Provide the [X, Y] coordinate of the cell's center where the given text is located.  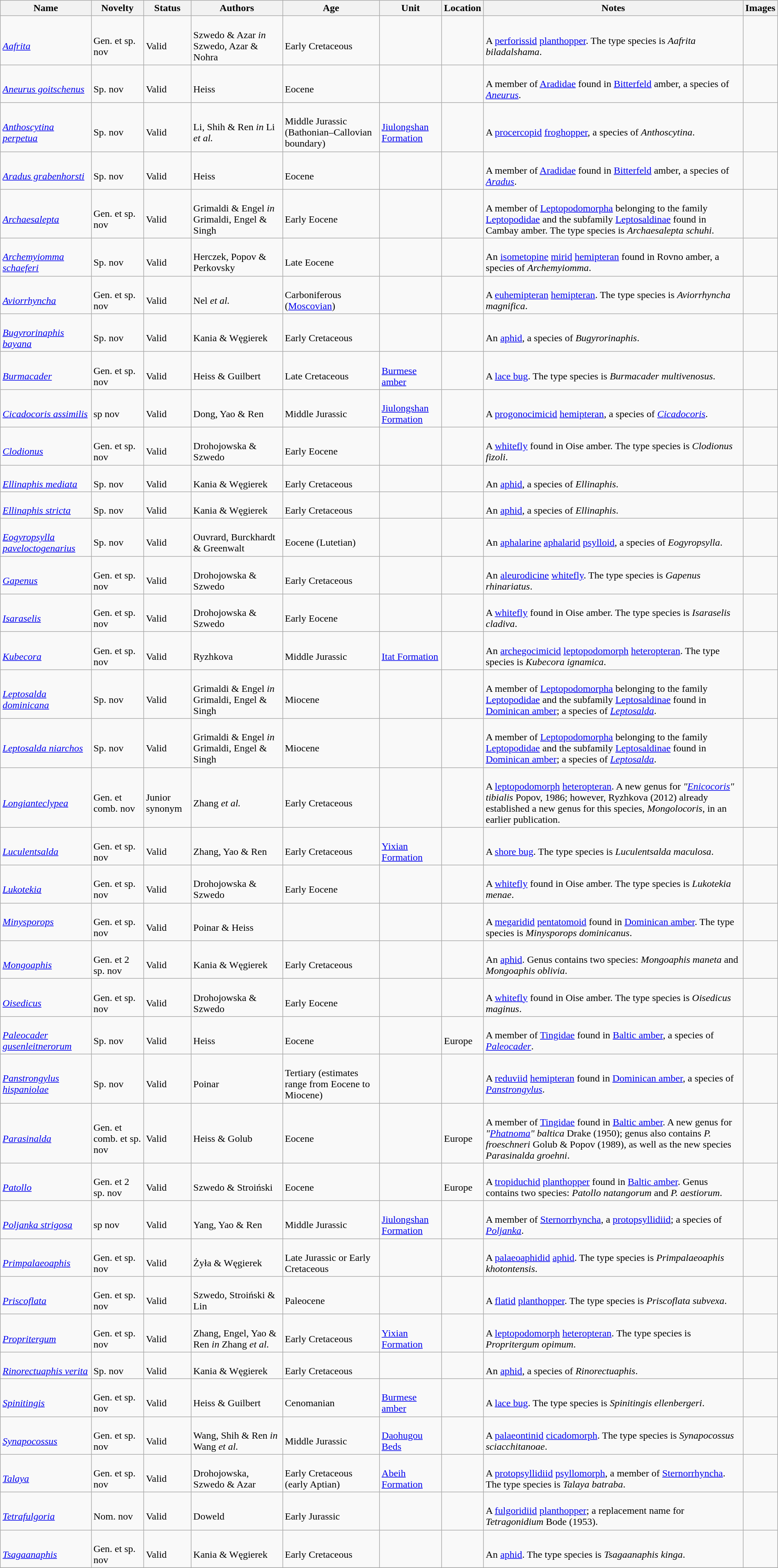
Aviorrhyncha [46, 295]
Age [331, 8]
Patollo [46, 1182]
Oisedicus [46, 997]
Yang, Yao & Ren [237, 1220]
A member of Tingidae found in Baltic amber, a species of Paleocader. [613, 1035]
An aphalarine aphalarid psylloid, a species of Eogyropsylla. [613, 537]
A euhemipteran hemipteran. The type species is Aviorrhyncha magnifica. [613, 295]
Eocene (Lutetian) [331, 537]
A fulgoridiid planthopper; a replacement name for Tetragonidium Bode (1953). [613, 1511]
Li, Shih & Ren in Li et al. [237, 127]
A progonocimicid hemipteran, a species of Cicadocoris. [613, 408]
Żyła & Węgierek [237, 1258]
A megaridid pentatomoid found in Dominican amber. The type species is Minysporops dominicanus. [613, 922]
Szwedo & Stroiński [237, 1182]
A whitefly found in Oise amber. The type species is Clodionus fizoli. [613, 446]
Spinitingis [46, 1398]
Anthoscytina perpetua [46, 127]
Novelty [117, 8]
Tsagaanaphis [46, 1549]
A leptopodomorph heteropteran. The type species is Propritergum opimum. [613, 1333]
Early Jurassic [331, 1511]
A flatid planthopper. The type species is Priscoflata subvexa. [613, 1295]
Zhang, Engel, Yao & Ren in Zhang et al. [237, 1333]
Gapenus [46, 575]
Paleocader gusenleitnerorum [46, 1035]
A palaeoaphidid aphid. The type species is Primpalaeoaphis khotontensis. [613, 1258]
Eogyropsylla paveloctogenarius [46, 537]
Zhang, Yao & Ren [237, 846]
A whitefly found in Oise amber. The type species is Lukotekia menae. [613, 884]
Parasinalda [46, 1133]
Mongoaphis [46, 960]
Szwedo & Azar in Szwedo, Azar & Nohra [237, 40]
Ellinaphis mediata [46, 478]
A reduviid hemipteran found in Dominican amber, a species of Panstrongylus. [613, 1078]
Talaya [46, 1473]
Cicadocoris assimilis [46, 408]
A whitefly found in Oise amber. The type species is Oisedicus maginus. [613, 997]
Carboniferous (Moscovian) [331, 295]
Isaraselis [46, 613]
An aleurodicine whitefly. The type species is Gapenus rhinariatus. [613, 575]
Status [167, 8]
Itat Formation [411, 651]
Late Cretaceous [331, 370]
Early Cretaceous (early Aptian) [331, 1473]
A lace bug. The type species is Burmacader multivenosus. [613, 370]
Clodionus [46, 446]
Ryzhkova [237, 651]
An archegocimicid leptopodomorph heteropteran. The type species is Kubecora ignamica. [613, 651]
Abeih Formation [411, 1473]
Archemyiomma schaeferi [46, 257]
Zhang et al. [237, 797]
Authors [237, 8]
Unit [411, 8]
Synapocossus [46, 1435]
Tetrafulgoria [46, 1511]
An aphid. The type species is Tsagaanaphis kinga. [613, 1549]
Tertiary (estimates range from Eocene to Miocene) [331, 1078]
A palaeontinid cicadomorph. The type species is Synapocossus sciacchitanoae. [613, 1435]
Wang, Shih & Ren in Wang et al. [237, 1435]
An aphid. Genus contains two species: Mongoaphis maneta and Mongoaphis oblivia. [613, 960]
Aafrita [46, 40]
Late Jurassic or Early Cretaceous [331, 1258]
Junior synonym [167, 797]
Kubecora [46, 651]
A perforissid planthopper. The type species is Aafrita biladalshama. [613, 40]
Primpalaeoaphis [46, 1258]
Archaesalepta [46, 214]
Dong, Yao & Ren [237, 408]
Ouvrard, Burckhardt & Greenwalt [237, 537]
Nel et al. [237, 295]
A tropiduchid planthopper found in Baltic amber. Genus contains two species: Patollo natangorum and P. aestiorum. [613, 1182]
Panstrongylus hispaniolae [46, 1078]
A member of Aradidae found in Bitterfeld amber, a species of Aneurus. [613, 84]
Luculentsalda [46, 846]
An aphid, a species of Rinorectuaphis. [613, 1366]
Aradus grabenhorsti [46, 170]
Drohojowska, Szwedo & Azar [237, 1473]
An aphid, a species of Bugyrorinaphis. [613, 333]
Herczek, Popov & Perkovsky [237, 257]
Location [463, 8]
Longianteclypea [46, 797]
Priscoflata [46, 1295]
Heiss & Golub [237, 1133]
Bugyrorinaphis bayana [46, 333]
Aneurus goitschenus [46, 84]
An isometopine mirid hemipteran found in Rovno amber, a species of Archemyiomma. [613, 257]
Leptosalda niarchos [46, 743]
Gen. et comb. et sp. nov [117, 1133]
Images [760, 8]
A member of Sternorrhyncha, a protopsyllidiid; a species of Poljanka. [613, 1220]
Poljanka strigosa [46, 1220]
Minysporops [46, 922]
Leptosalda dominicana [46, 694]
A shore bug. The type species is Luculentsalda maculosa. [613, 846]
Burmacader [46, 370]
Gen. et comb. nov [117, 797]
Name [46, 8]
Ellinaphis stricta [46, 505]
Rinorectuaphis verita [46, 1366]
Doweld [237, 1511]
A protopsyllidiid psyllomorph, a member of Sternorrhyncha. The type species is Talaya batraba. [613, 1473]
Late Eocene [331, 257]
Szwedo, Stroiński & Lin [237, 1295]
A procercopid froghopper, a species of Anthoscytina. [613, 127]
A member of Aradidae found in Bitterfeld amber, a species of Aradus. [613, 170]
Cenomanian [331, 1398]
Lukotekia [46, 884]
Propritergum [46, 1333]
Nom. nov [117, 1511]
Middle Jurassic (Bathonian–Callovian boundary) [331, 127]
Notes [613, 8]
Daohugou Beds [411, 1435]
Poinar & Heiss [237, 922]
Paleocene [331, 1295]
A whitefly found in Oise amber. The type species is Isaraselis cladiva. [613, 613]
A lace bug. The type species is Spinitingis ellenbergeri. [613, 1398]
Poinar [237, 1078]
